Output the (X, Y) coordinate of the center of the cell containing the given text.  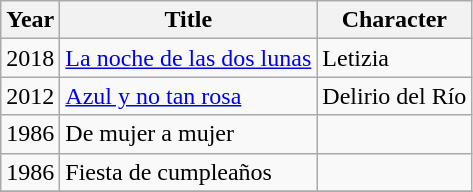
Azul y no tan rosa (188, 96)
Year (30, 20)
Fiesta de cumpleaños (188, 172)
Delirio del Río (394, 96)
Character (394, 20)
De mujer a mujer (188, 134)
Letizia (394, 58)
2012 (30, 96)
2018 (30, 58)
La noche de las dos lunas (188, 58)
Title (188, 20)
